Capture the cell that displays the provided text and extract its (x, y) central coordinate. 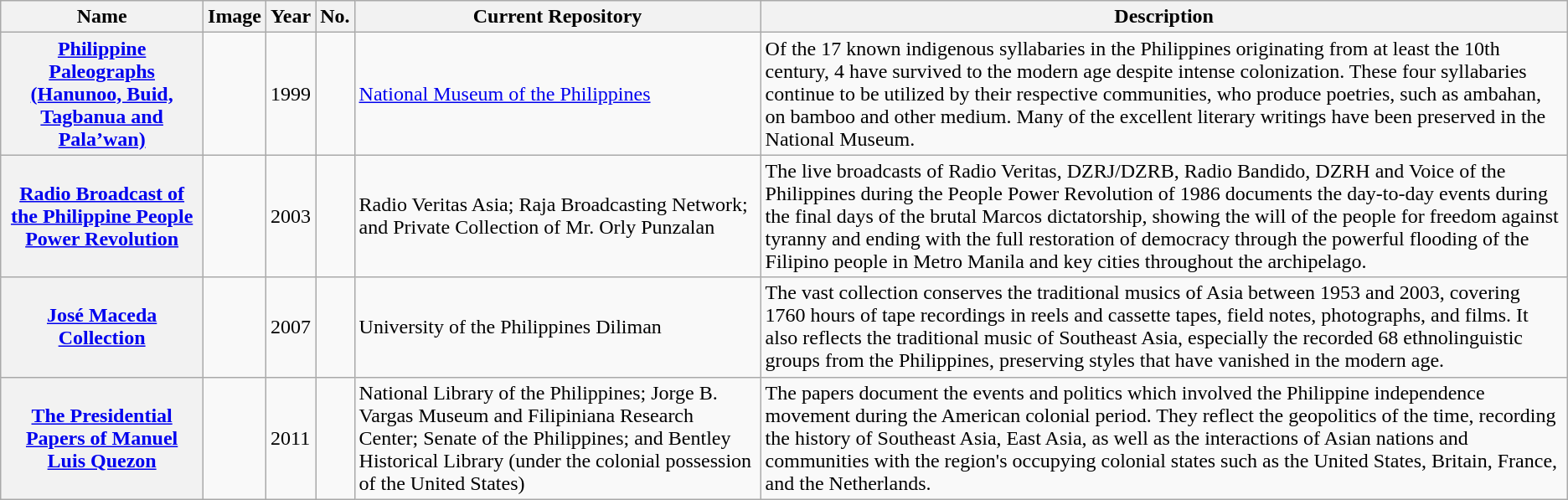
No. (335, 17)
Current Repository (558, 17)
Philippine Paleographs (Hanunoo, Buid, Tagbanua and Pala’wan) (102, 94)
2011 (291, 438)
Image (235, 17)
2007 (291, 327)
2003 (291, 216)
José Maceda Collection (102, 327)
University of the Philippines Diliman (558, 327)
Radio Veritas Asia; Raja Broadcasting Network; and Private Collection of Mr. Orly Punzalan (558, 216)
Description (1164, 17)
Year (291, 17)
Radio Broadcast of the Philippine People Power Revolution (102, 216)
1999 (291, 94)
Name (102, 17)
National Museum of the Philippines (558, 94)
The Presidential Papers of Manuel Luis Quezon (102, 438)
